From the cell containing the given text, extract its center point as (X, Y) coordinate. 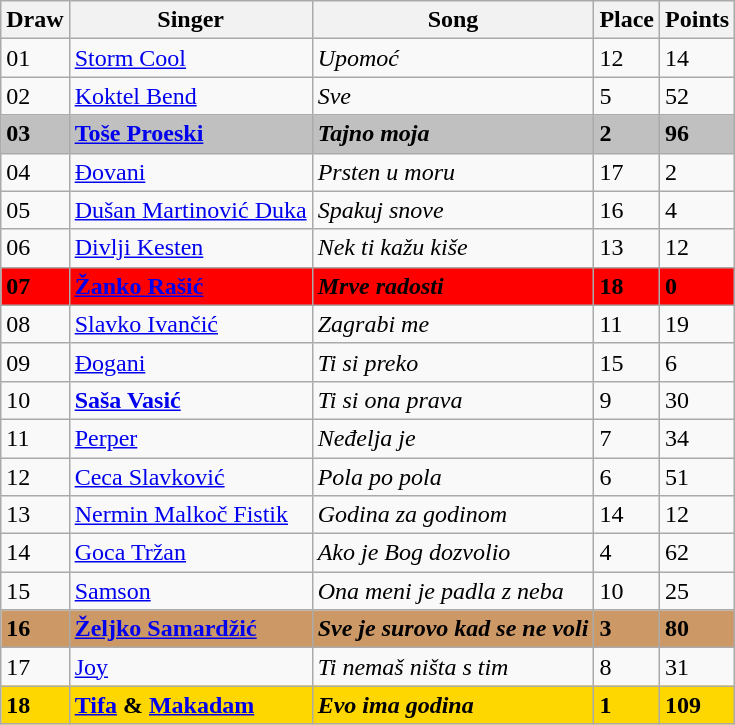
34 (698, 438)
Mrve radosti (453, 286)
109 (698, 705)
Goca Tržan (190, 553)
62 (698, 553)
Đogani (190, 362)
Ako je Bog dozvolio (453, 553)
Đovani (190, 172)
1 (627, 705)
Samson (190, 591)
02 (35, 96)
06 (35, 248)
Žanko Rašić (190, 286)
Ti si preko (453, 362)
Neđelja je (453, 438)
01 (35, 58)
Ti si ona prava (453, 400)
Singer (190, 20)
Ti nemaš ništa s tim (453, 667)
04 (35, 172)
Dušan Martinović Duka (190, 210)
Željko Samardžić (190, 629)
Zagrabi me (453, 324)
Draw (35, 20)
07 (35, 286)
Saša Vasić (190, 400)
Place (627, 20)
0 (698, 286)
Sve (453, 96)
Tajno moja (453, 134)
7 (627, 438)
Perper (190, 438)
96 (698, 134)
Song (453, 20)
Upomoć (453, 58)
Koktel Bend (190, 96)
Joy (190, 667)
25 (698, 591)
31 (698, 667)
Sve je surovo kad se ne voli (453, 629)
08 (35, 324)
Ona meni je padla z neba (453, 591)
09 (35, 362)
Divlji Kesten (190, 248)
Spakuj snove (453, 210)
Points (698, 20)
Slavko Ivančić (190, 324)
05 (35, 210)
3 (627, 629)
Toše Proeski (190, 134)
Ceca Slavković (190, 477)
80 (698, 629)
Prsten u moru (453, 172)
Tifa & Makadam (190, 705)
30 (698, 400)
03 (35, 134)
19 (698, 324)
52 (698, 96)
8 (627, 667)
Storm Cool (190, 58)
Nek ti kažu kiše (453, 248)
Evo ima godina (453, 705)
Godina za godinom (453, 515)
9 (627, 400)
5 (627, 96)
51 (698, 477)
Pola po pola (453, 477)
Nermin Malkoč Fistik (190, 515)
